Detect which cell encompasses the target text, then output its [x, y] center coordinate. 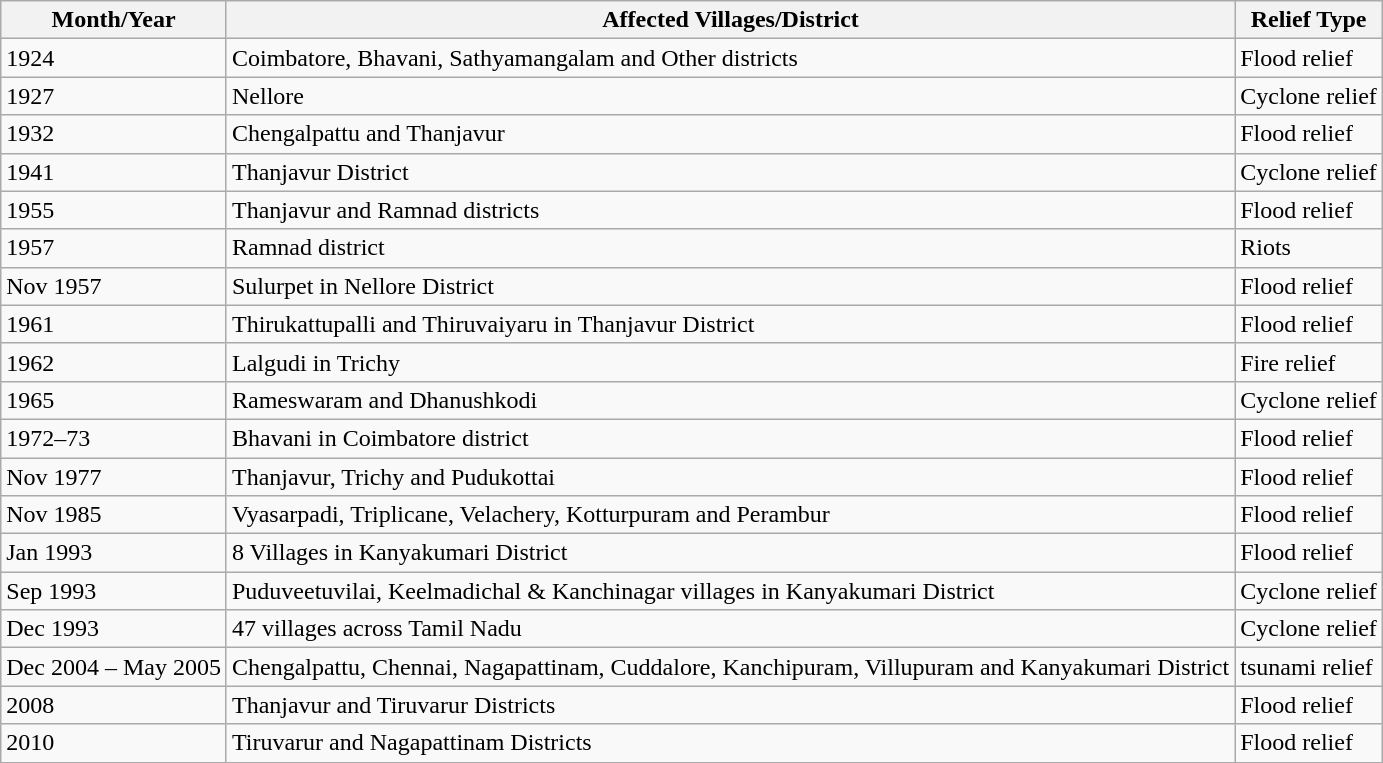
Nov 1977 [114, 477]
Chengalpattu and Thanjavur [730, 134]
Month/Year [114, 20]
Fire relief [1309, 362]
Riots [1309, 248]
1924 [114, 58]
1961 [114, 324]
8 Villages in Kanyakumari District [730, 553]
Sulurpet in Nellore District [730, 286]
Tiruvarur and Nagapattinam Districts [730, 743]
Thanjavur and Ramnad districts [730, 210]
Thanjavur District [730, 172]
Vyasarpadi, Triplicane, Velachery, Kotturpuram and Perambur [730, 515]
Puduveetuvilai, Keelmadichal & Kanchinagar villages in Kanyakumari District [730, 591]
1972–73 [114, 438]
1932 [114, 134]
Relief Type [1309, 20]
tsunami relief [1309, 667]
Affected Villages/District [730, 20]
Thanjavur, Trichy and Pudukottai [730, 477]
Jan 1993 [114, 553]
Chengalpattu, Chennai, Nagapattinam, Cuddalore, Kanchipuram, Villupuram and Kanyakumari District [730, 667]
1962 [114, 362]
Nov 1957 [114, 286]
Nov 1985 [114, 515]
1965 [114, 400]
1955 [114, 210]
Dec 2004 – May 2005 [114, 667]
Thanjavur and Tiruvarur Districts [730, 705]
Sep 1993 [114, 591]
Bhavani in Coimbatore district [730, 438]
Thirukattupalli and Thiruvaiyaru in Thanjavur District [730, 324]
Nellore [730, 96]
2008 [114, 705]
Lalgudi in Trichy [730, 362]
Ramnad district [730, 248]
1957 [114, 248]
1927 [114, 96]
47 villages across Tamil Nadu [730, 629]
2010 [114, 743]
Dec 1993 [114, 629]
Rameswaram and Dhanushkodi [730, 400]
1941 [114, 172]
Coimbatore, Bhavani, Sathyamangalam and Other districts [730, 58]
